From the cell containing the given text, extract its center point as (x, y) coordinate. 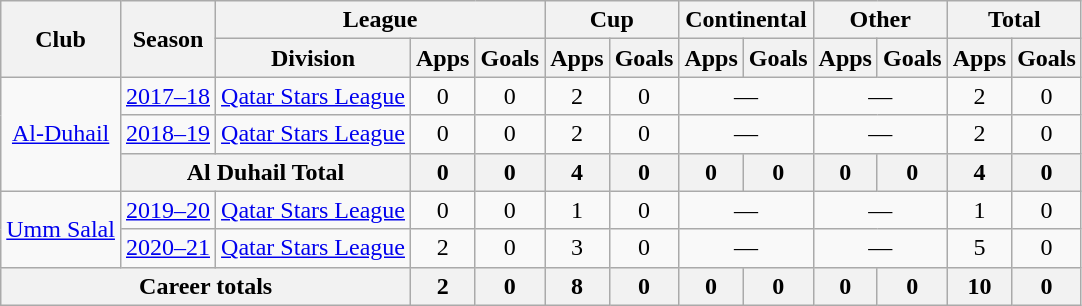
2019–20 (168, 210)
Al Duhail Total (265, 172)
2018–19 (168, 134)
Season (168, 39)
Umm Salal (61, 229)
Cup (612, 20)
League (380, 20)
Division (314, 58)
10 (979, 286)
Career totals (206, 286)
5 (979, 248)
3 (577, 248)
Club (61, 39)
Other (880, 20)
8 (577, 286)
2020–21 (168, 248)
Continental (746, 20)
Al-Duhail (61, 134)
2017–18 (168, 96)
Total (1014, 20)
